Provide the (x, y) coordinate of the cell's center where the given text is located.  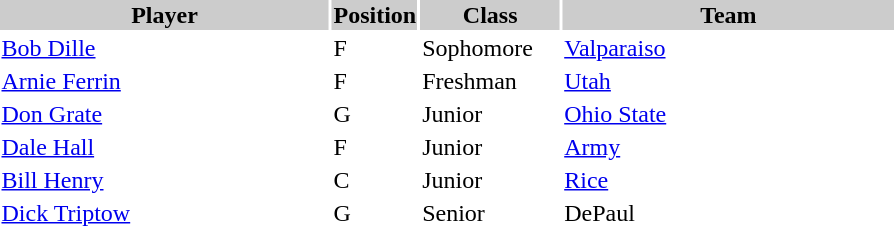
C (375, 180)
Bill Henry (164, 180)
Class (490, 15)
Valparaiso (728, 48)
Sophomore (490, 48)
Don Grate (164, 114)
Position (375, 15)
Rice (728, 180)
Bob Dille (164, 48)
Arnie Ferrin (164, 81)
Ohio State (728, 114)
Army (728, 147)
Player (164, 15)
G (375, 114)
Utah (728, 81)
Dale Hall (164, 147)
Team (728, 15)
Freshman (490, 81)
